From the cell containing the given text, extract its center point as [X, Y] coordinate. 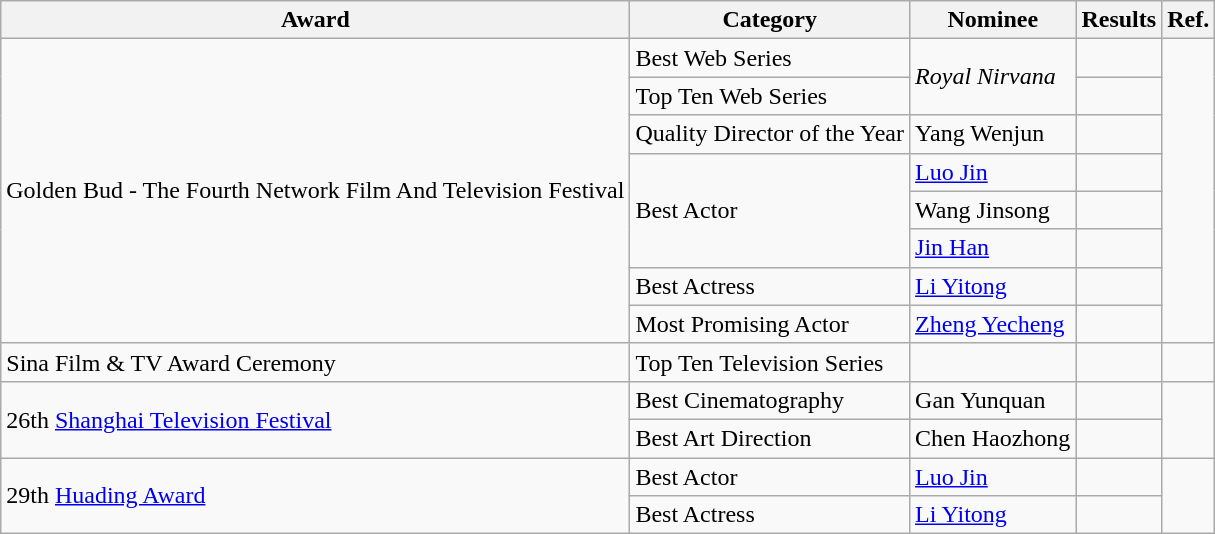
Top Ten Web Series [770, 96]
Wang Jinsong [993, 210]
Jin Han [993, 248]
Most Promising Actor [770, 324]
Sina Film & TV Award Ceremony [316, 362]
Ref. [1188, 20]
Category [770, 20]
Results [1119, 20]
Royal Nirvana [993, 77]
Chen Haozhong [993, 438]
Best Art Direction [770, 438]
Award [316, 20]
Gan Yunquan [993, 400]
29th Huading Award [316, 496]
Nominee [993, 20]
Best Web Series [770, 58]
Quality Director of the Year [770, 134]
Zheng Yecheng [993, 324]
Best Cinematography [770, 400]
26th Shanghai Television Festival [316, 419]
Top Ten Television Series [770, 362]
Golden Bud - The Fourth Network Film And Television Festival [316, 191]
Yang Wenjun [993, 134]
